Locate the cell with the specified text and output its [x, y] center coordinate. 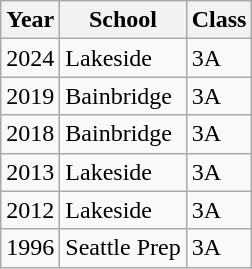
2018 [30, 134]
2012 [30, 210]
Seattle Prep [123, 248]
2019 [30, 96]
1996 [30, 248]
Class [219, 20]
2024 [30, 58]
2013 [30, 172]
Year [30, 20]
School [123, 20]
